Determine the (X, Y) coordinate at the center of the cell enclosing the given text.  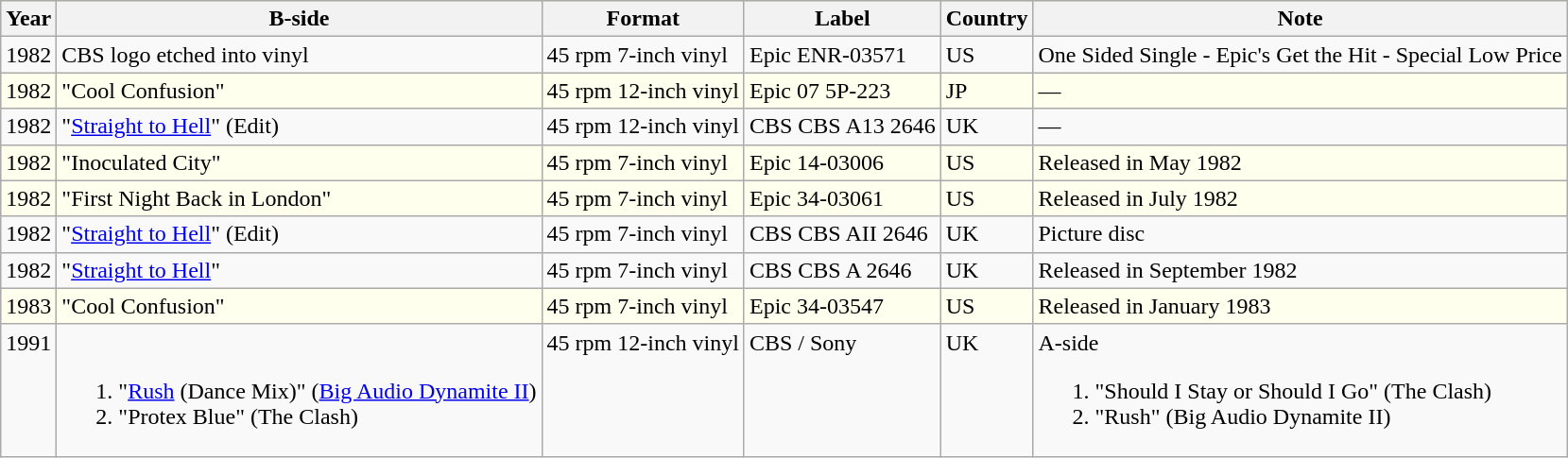
Year (28, 19)
Note (1301, 19)
CBS CBS A 2646 (842, 270)
1983 (28, 306)
JP (987, 91)
Epic ENR-03571 (842, 55)
Format (643, 19)
CBS / Sony (842, 390)
"Inoculated City" (299, 162)
One Sided Single - Epic's Get the Hit - Special Low Price (1301, 55)
Released in May 1982 (1301, 162)
Released in September 1982 (1301, 270)
Epic 14-03006 (842, 162)
CBS logo etched into vinyl (299, 55)
Epic 34-03547 (842, 306)
"Straight to Hell" (299, 270)
"First Night Back in London" (299, 198)
Country (987, 19)
CBS CBS A13 2646 (842, 127)
CBS CBS AII 2646 (842, 234)
Label (842, 19)
Picture disc (1301, 234)
Epic 34-03061 (842, 198)
Epic 07 5P-223 (842, 91)
1991 (28, 390)
Released in January 1983 (1301, 306)
"Rush (Dance Mix)" (Big Audio Dynamite II)"Protex Blue" (The Clash) (299, 390)
Released in July 1982 (1301, 198)
A-side"Should I Stay or Should I Go" (The Clash)"Rush" (Big Audio Dynamite II) (1301, 390)
B-side (299, 19)
